Return the (x, y) coordinate for the center point of the cell that contains the specified text.  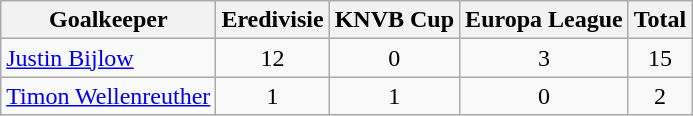
15 (660, 58)
Total (660, 20)
Goalkeeper (108, 20)
Europa League (544, 20)
KNVB Cup (394, 20)
Eredivisie (272, 20)
Timon Wellenreuther (108, 96)
2 (660, 96)
12 (272, 58)
3 (544, 58)
Justin Bijlow (108, 58)
